Output the [X, Y] coordinate of the center of the cell containing the given text.  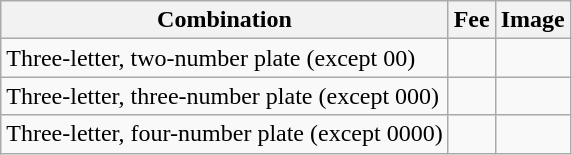
Fee [472, 20]
Image [532, 20]
Three-letter, two-number plate (except 00) [224, 58]
Three-letter, three-number plate (except 000) [224, 96]
Combination [224, 20]
Three-letter, four-number plate (except 0000) [224, 134]
